Identify which cell holds the provided text, then report its (x, y) central coordinate. 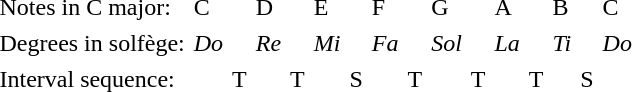
Mi (327, 43)
Fa (385, 43)
Ti (562, 43)
Sol (447, 43)
Re (268, 43)
La (507, 43)
Do (208, 43)
